Identify which cell holds the provided text, then report its [x, y] central coordinate. 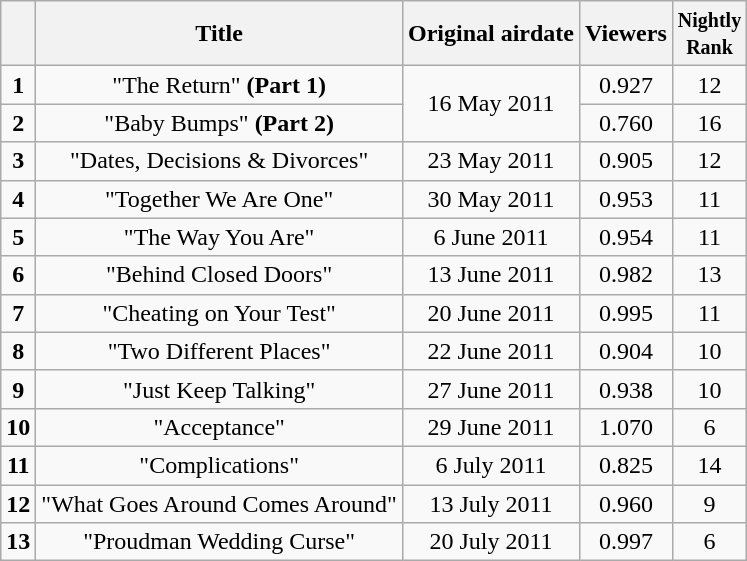
0.905 [626, 161]
"Behind Closed Doors" [220, 275]
"Baby Bumps" (Part 2) [220, 123]
0.904 [626, 351]
Viewers [626, 34]
7 [18, 313]
4 [18, 199]
"Dates, Decisions & Divorces" [220, 161]
0.760 [626, 123]
0.960 [626, 503]
0.825 [626, 465]
23 May 2011 [490, 161]
30 May 2011 [490, 199]
0.995 [626, 313]
3 [18, 161]
Original airdate [490, 34]
20 June 2011 [490, 313]
0.927 [626, 85]
"The Return" (Part 1) [220, 85]
20 July 2011 [490, 542]
16 May 2011 [490, 104]
8 [18, 351]
"Complications" [220, 465]
"Two Different Places" [220, 351]
"What Goes Around Comes Around" [220, 503]
14 [709, 465]
"Acceptance" [220, 427]
"Together We Are One" [220, 199]
2 [18, 123]
13 June 2011 [490, 275]
"Proudman Wedding Curse" [220, 542]
0.982 [626, 275]
1.070 [626, 427]
Title [220, 34]
22 June 2011 [490, 351]
6 July 2011 [490, 465]
0.997 [626, 542]
29 June 2011 [490, 427]
0.954 [626, 237]
1 [18, 85]
0.938 [626, 389]
NightlyRank [709, 34]
5 [18, 237]
"The Way You Are" [220, 237]
6 June 2011 [490, 237]
27 June 2011 [490, 389]
16 [709, 123]
13 July 2011 [490, 503]
"Cheating on Your Test" [220, 313]
"Just Keep Talking" [220, 389]
0.953 [626, 199]
